Scan for the cell matching the given text and deliver its [x, y] coordinate at center. 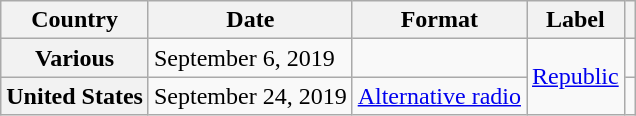
Label [575, 20]
Alternative radio [439, 96]
September 24, 2019 [250, 96]
Format [439, 20]
September 6, 2019 [250, 58]
Various [75, 58]
United States [75, 96]
Date [250, 20]
Country [75, 20]
Republic [575, 77]
